Locate the cell with the specified text and output its [x, y] center coordinate. 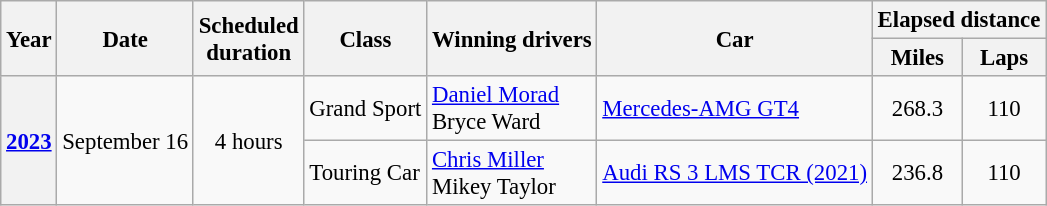
Year [29, 38]
Scheduledduration [248, 38]
4 hours [248, 140]
Elapsed distance [958, 20]
Mercedes-AMG GT4 [734, 108]
Date [125, 38]
Miles [917, 58]
Grand Sport [366, 108]
Touring Car [366, 174]
Class [366, 38]
2023 [29, 140]
236.8 [917, 174]
Daniel Morad Bryce Ward [512, 108]
Audi RS 3 LMS TCR (2021) [734, 174]
Winning drivers [512, 38]
268.3 [917, 108]
Laps [1004, 58]
September 16 [125, 140]
Chris Miller Mikey Taylor [512, 174]
Car [734, 38]
